Provide the (X, Y) coordinate of the cell's center where the given text is located.  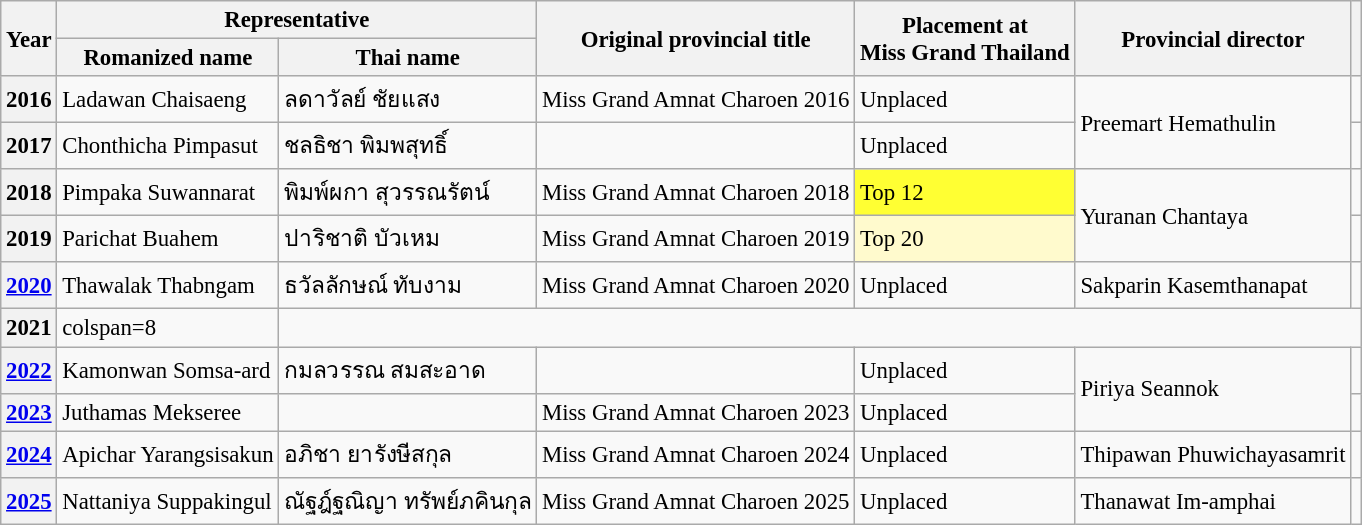
2022 (29, 370)
กมลวรรณ สมสะอาด (408, 370)
Parichat Buahem (168, 240)
2021 (29, 328)
Sakparin Kasemthanapat (1213, 286)
ณัฐฎ์ฐณิญา ทรัพย์ภคินกุล (408, 500)
Original provincial title (696, 38)
Nattaniya Suppakingul (168, 500)
ลดาวัลย์ ชัยแสง (408, 100)
Pimpaka Suwannarat (168, 192)
Top 12 (965, 192)
Ladawan Chaisaeng (168, 100)
2018 (29, 192)
Year (29, 38)
Thipawan Phuwichayasamrit (1213, 454)
Thai name (408, 58)
2019 (29, 240)
2017 (29, 146)
Placement atMiss Grand Thailand (965, 38)
2016 (29, 100)
Miss Grand Amnat Charoen 2016 (696, 100)
2024 (29, 454)
Apichar Yarangsisakun (168, 454)
ปาริชาติ บัวเหม (408, 240)
Preemart Hemathulin (1213, 122)
พิมพ์ผกา สุวรรณรัตน์ (408, 192)
Thawalak Thabngam (168, 286)
Miss Grand Amnat Charoen 2018 (696, 192)
Piriya Seannok (1213, 389)
ชลธิชา พิมพสุทธิ์ (408, 146)
Top 20 (965, 240)
Representative (297, 20)
Thanawat Im-amphai (1213, 500)
Miss Grand Amnat Charoen 2025 (696, 500)
Yuranan Chantaya (1213, 216)
colspan=8 (168, 328)
Miss Grand Amnat Charoen 2024 (696, 454)
อภิชา ยารังษีสกุล (408, 454)
Miss Grand Amnat Charoen 2019 (696, 240)
Kamonwan Somsa-ard (168, 370)
Miss Grand Amnat Charoen 2023 (696, 412)
2023 (29, 412)
Chonthicha Pimpasut (168, 146)
ธวัลลักษณ์ ทับงาม (408, 286)
Juthamas Mekseree (168, 412)
2020 (29, 286)
Romanized name (168, 58)
2025 (29, 500)
Miss Grand Amnat Charoen 2020 (696, 286)
Provincial director (1213, 38)
